Detect which cell encompasses the target text, then output its [x, y] center coordinate. 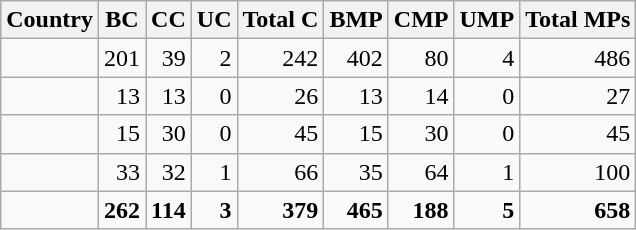
201 [122, 58]
35 [356, 172]
114 [169, 210]
UMP [487, 20]
14 [421, 96]
379 [280, 210]
66 [280, 172]
3 [214, 210]
27 [578, 96]
80 [421, 58]
465 [356, 210]
262 [122, 210]
UC [214, 20]
242 [280, 58]
39 [169, 58]
188 [421, 210]
32 [169, 172]
486 [578, 58]
Total MPs [578, 20]
64 [421, 172]
2 [214, 58]
BC [122, 20]
5 [487, 210]
26 [280, 96]
100 [578, 172]
Country [50, 20]
4 [487, 58]
CMP [421, 20]
BMP [356, 20]
33 [122, 172]
658 [578, 210]
402 [356, 58]
Total C [280, 20]
CC [169, 20]
